Capture the cell that displays the provided text and extract its [X, Y] central coordinate. 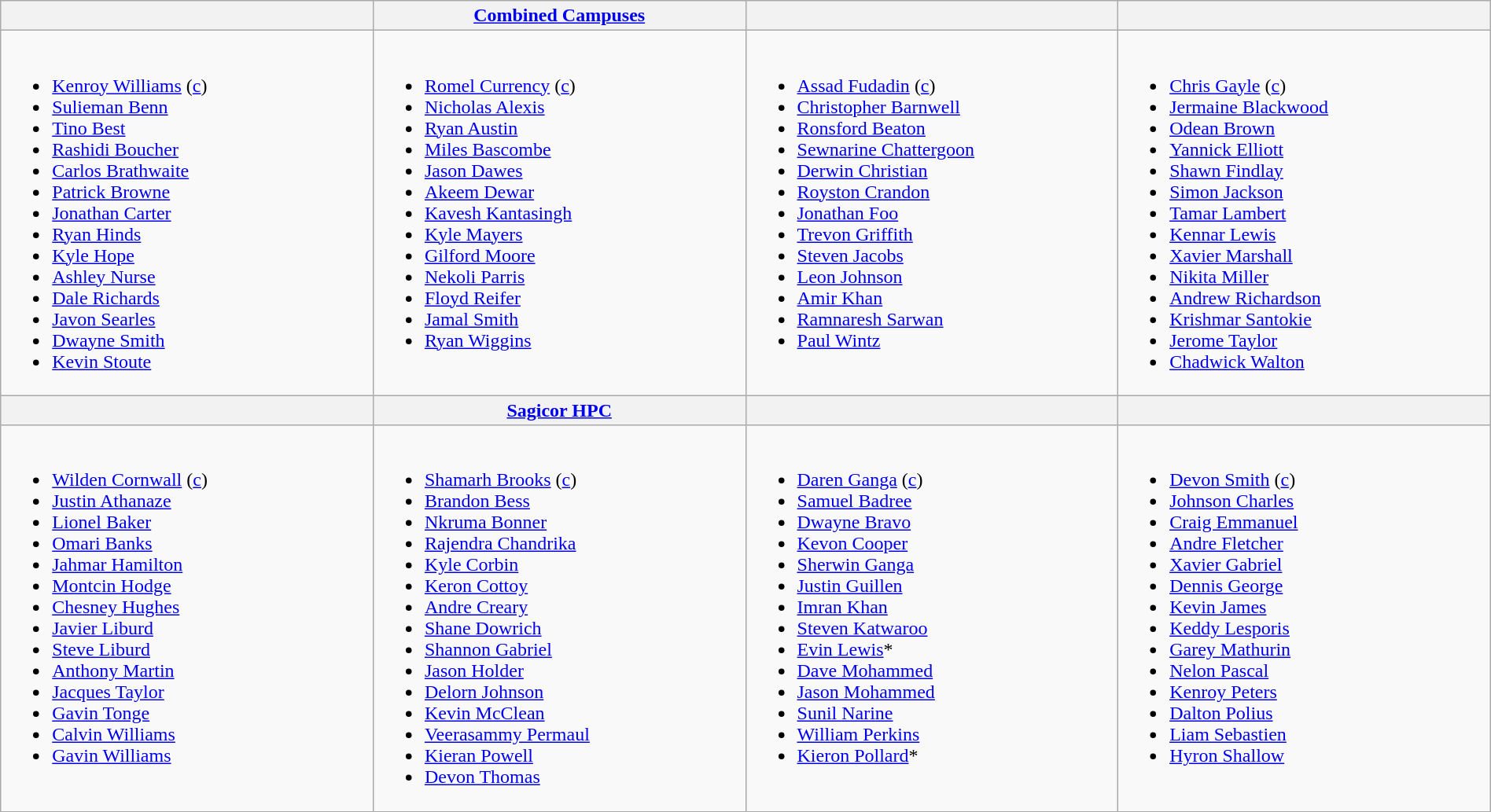
Sagicor HPC [559, 410]
Combined Campuses [559, 16]
